Scan for the cell matching the given text and deliver its [X, Y] coordinate at center. 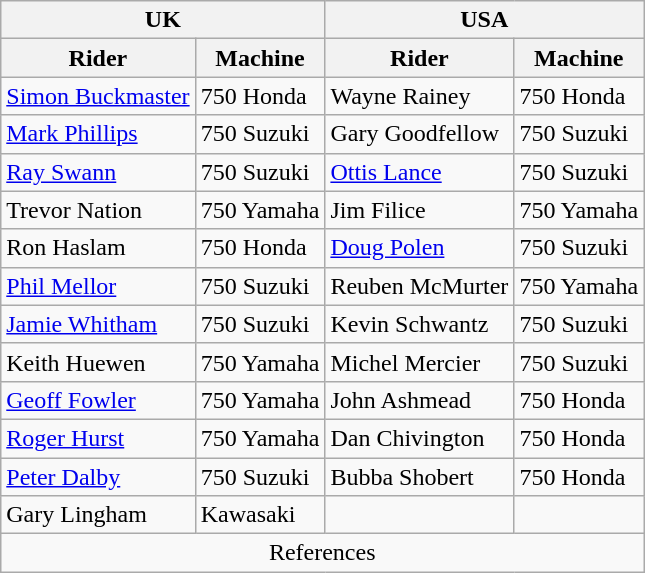
Ron Haslam [98, 248]
Wayne Rainey [420, 96]
Keith Huewen [98, 362]
Jamie Whitham [98, 324]
Kawasaki [260, 515]
Gary Lingham [98, 515]
Doug Polen [420, 248]
Mark Phillips [98, 134]
Geoff Fowler [98, 400]
John Ashmead [420, 400]
Gary Goodfellow [420, 134]
References [322, 553]
Peter Dalby [98, 477]
Ottis Lance [420, 172]
USA [484, 20]
Phil Mellor [98, 286]
Simon Buckmaster [98, 96]
UK [163, 20]
Dan Chivington [420, 438]
Reuben McMurter [420, 286]
Bubba Shobert [420, 477]
Ray Swann [98, 172]
Jim Filice [420, 210]
Kevin Schwantz [420, 324]
Trevor Nation [98, 210]
Roger Hurst [98, 438]
Michel Mercier [420, 362]
